Provide the [x, y] coordinate of the cell's center where the given text is located.  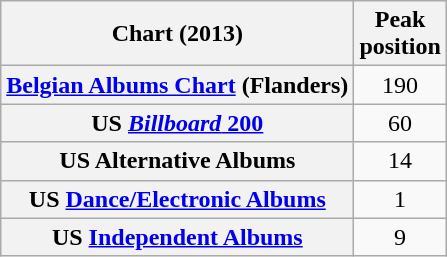
60 [400, 123]
14 [400, 161]
Belgian Albums Chart (Flanders) [178, 85]
1 [400, 199]
Chart (2013) [178, 34]
190 [400, 85]
US Billboard 200 [178, 123]
US Dance/Electronic Albums [178, 199]
US Independent Albums [178, 237]
9 [400, 237]
Peakposition [400, 34]
US Alternative Albums [178, 161]
